From the cell containing the given text, extract its center point as [x, y] coordinate. 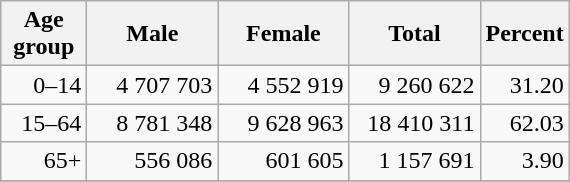
Total [414, 34]
65+ [44, 161]
18 410 311 [414, 123]
3.90 [524, 161]
62.03 [524, 123]
9 260 622 [414, 85]
31.20 [524, 85]
601 605 [284, 161]
Female [284, 34]
8 781 348 [152, 123]
4 707 703 [152, 85]
9 628 963 [284, 123]
Male [152, 34]
15–64 [44, 123]
4 552 919 [284, 85]
0–14 [44, 85]
Age group [44, 34]
Percent [524, 34]
556 086 [152, 161]
1 157 691 [414, 161]
